Provide the (X, Y) coordinate of the cell's center where the given text is located.  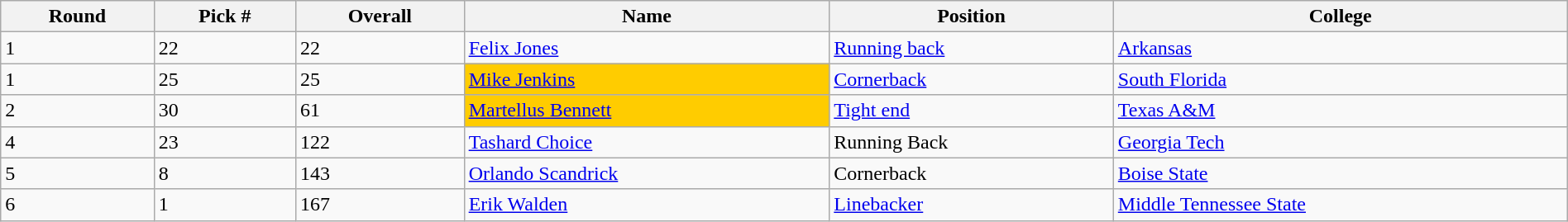
Mike Jenkins (647, 79)
30 (225, 111)
Martellus Bennett (647, 111)
Tight end (971, 111)
Middle Tennessee State (1340, 205)
Round (78, 17)
Felix Jones (647, 48)
Orlando Scandrick (647, 173)
Position (971, 17)
Linebacker (971, 205)
Erik Walden (647, 205)
Arkansas (1340, 48)
143 (380, 173)
5 (78, 173)
Georgia Tech (1340, 142)
Texas A&M (1340, 111)
122 (380, 142)
4 (78, 142)
Running back (971, 48)
Pick # (225, 17)
6 (78, 205)
Overall (380, 17)
23 (225, 142)
8 (225, 173)
South Florida (1340, 79)
2 (78, 111)
Name (647, 17)
61 (380, 111)
Running Back (971, 142)
College (1340, 17)
Tashard Choice (647, 142)
167 (380, 205)
Boise State (1340, 173)
